Determine the (x, y) coordinate at the center of the cell enclosing the given text.  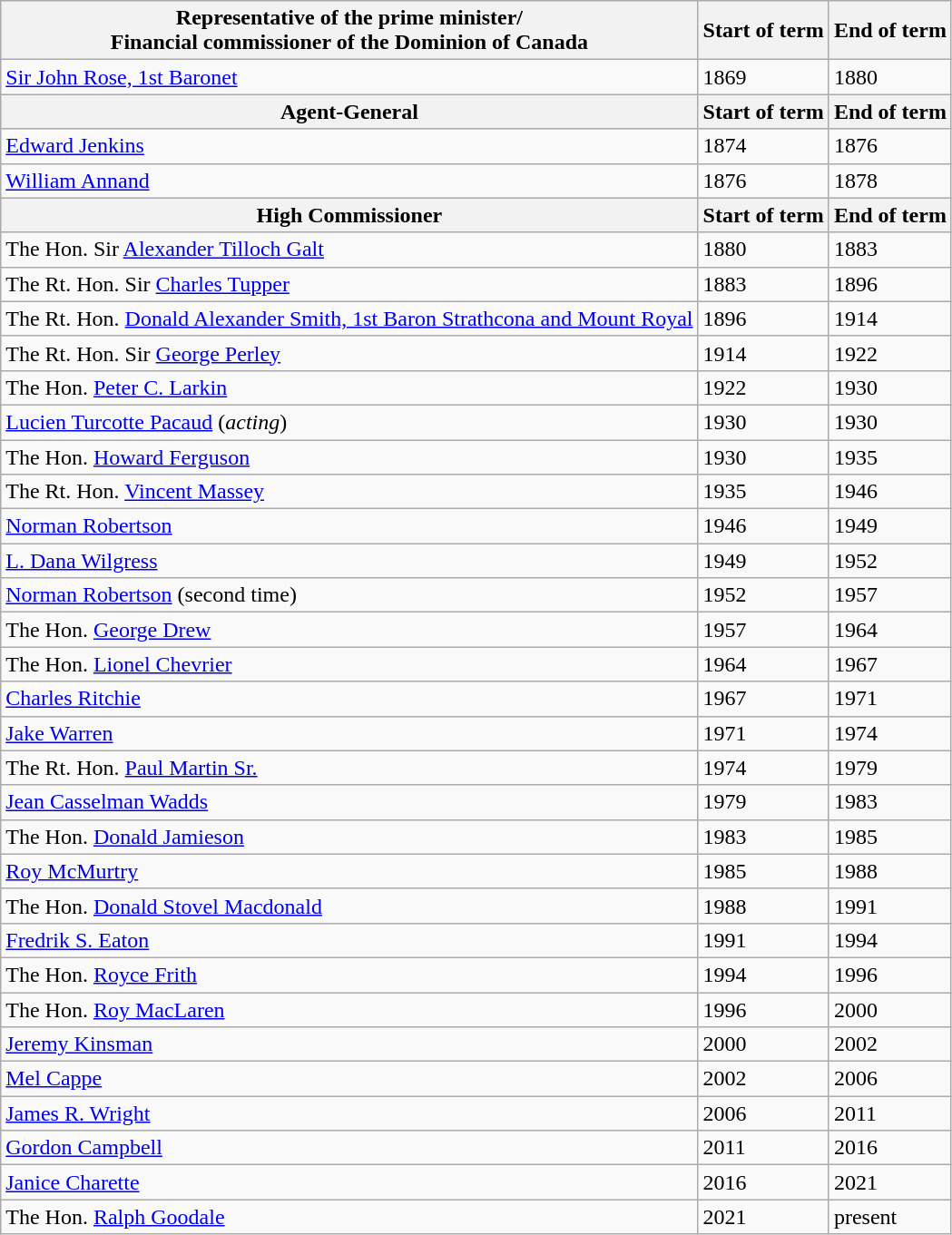
1878 (889, 181)
The Hon. George Drew (349, 630)
Norman Robertson (349, 526)
L. Dana Wilgress (349, 561)
1874 (763, 146)
1869 (763, 77)
Sir John Rose, 1st Baronet (349, 77)
Norman Robertson (second time) (349, 595)
The Rt. Hon. Sir Charles Tupper (349, 284)
The Rt. Hon. Donald Alexander Smith, 1st Baron Strathcona and Mount Royal (349, 319)
Janice Charette (349, 1182)
present (889, 1217)
The Hon. Peter C. Larkin (349, 387)
The Hon. Donald Jamieson (349, 837)
Edward Jenkins (349, 146)
The Hon. Lionel Chevrier (349, 664)
Jean Casselman Wadds (349, 802)
Mel Cappe (349, 1079)
Lucien Turcotte Pacaud (acting) (349, 422)
The Hon. Royce Frith (349, 975)
Roy McMurtry (349, 871)
Agent-General (349, 112)
The Hon. Ralph Goodale (349, 1217)
Jake Warren (349, 733)
The Rt. Hon. Sir George Perley (349, 353)
The Rt. Hon. Vincent Massey (349, 492)
Fredrik S. Eaton (349, 940)
The Rt. Hon. Paul Martin Sr. (349, 768)
The Hon. Howard Ferguson (349, 456)
Charles Ritchie (349, 699)
The Hon. Roy MacLaren (349, 1010)
Representative of the prime minister/Financial commissioner of the Dominion of Canada (349, 31)
The Hon. Sir Alexander Tilloch Galt (349, 250)
The Hon. Donald Stovel Macdonald (349, 906)
Gordon Campbell (349, 1148)
High Commissioner (349, 215)
Jeremy Kinsman (349, 1044)
William Annand (349, 181)
James R. Wright (349, 1113)
